Extract the (x, y) coordinate from the center of the cell holding the provided text.  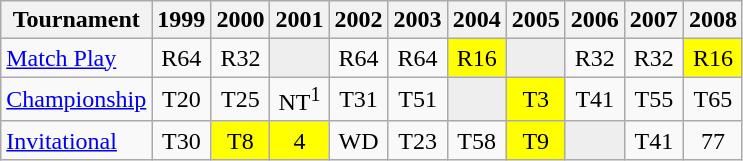
WD (358, 140)
Invitational (76, 140)
T9 (536, 140)
T8 (240, 140)
T55 (654, 100)
1999 (182, 20)
T58 (476, 140)
2005 (536, 20)
2002 (358, 20)
T65 (712, 100)
T30 (182, 140)
77 (712, 140)
Championship (76, 100)
T31 (358, 100)
2008 (712, 20)
2001 (300, 20)
Match Play (76, 58)
T20 (182, 100)
2000 (240, 20)
Tournament (76, 20)
2007 (654, 20)
4 (300, 140)
NT1 (300, 100)
2006 (594, 20)
T51 (418, 100)
T25 (240, 100)
T23 (418, 140)
T3 (536, 100)
2004 (476, 20)
2003 (418, 20)
